For the text-containing cell, return its midpoint in [x, y] coordinate format. 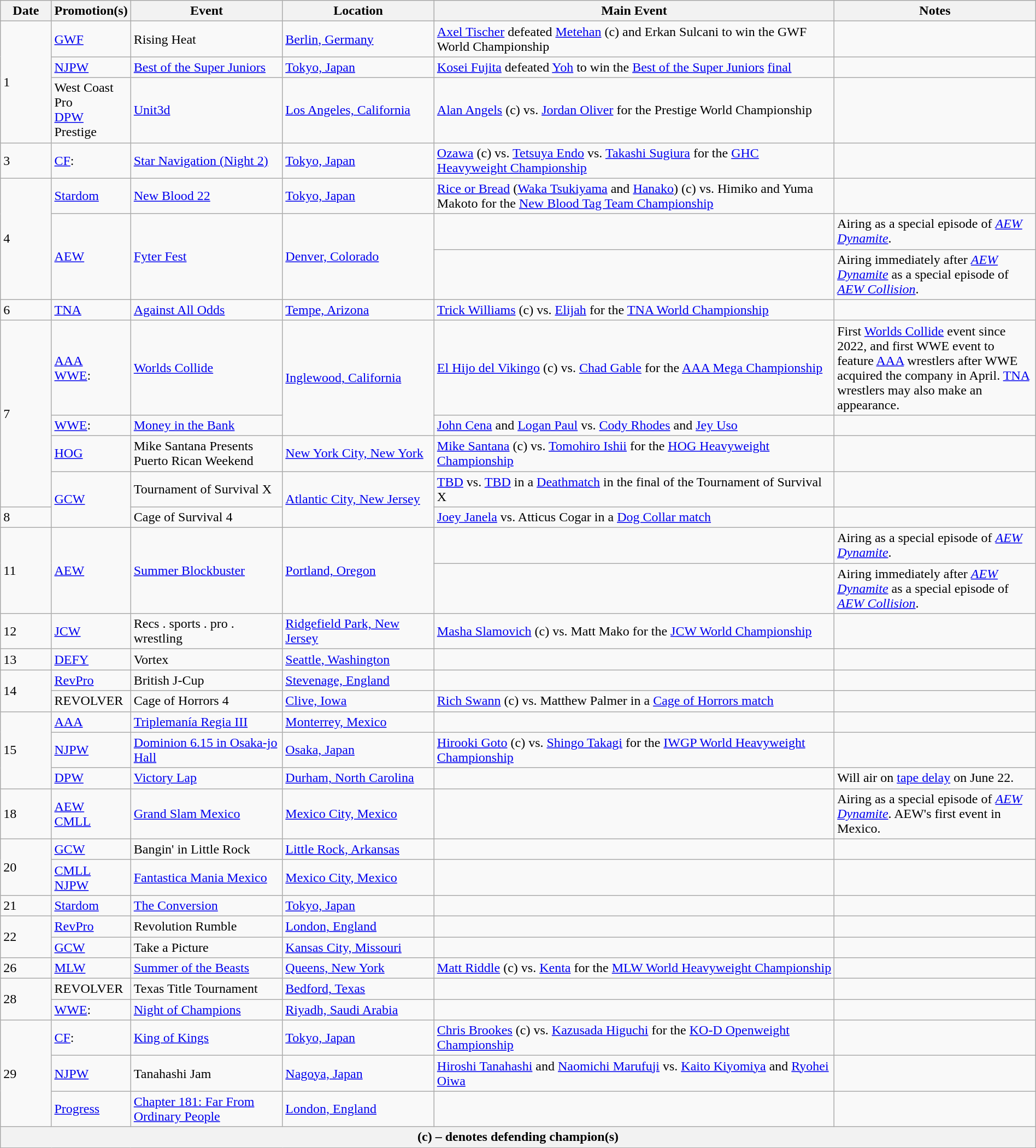
Kosei Fujita defeated Yoh to win the Best of the Super Juniors final [634, 67]
Stevenage, England [358, 680]
Vortex [207, 660]
14 [26, 691]
Axel Tischer defeated Metehan (c) and Erkan Sulcani to win the GWF World Championship [634, 39]
CMLLNJPW [91, 878]
Nagoya, Japan [358, 1073]
Mike Santana (c) vs. Tomohiro Ishii for the HOG Heavyweight Championship [634, 454]
Matt Riddle (c) vs. Kenta for the MLW World Heavyweight Championship [634, 968]
Event [207, 11]
Chapter 181: Far From Ordinary People [207, 1109]
TNA [91, 310]
Rice or Bread (Waka Tsukiyama and Hanako) (c) vs. Himiko and Yuma Makoto for the New Blood Tag Team Championship [634, 196]
British J-Cup [207, 680]
Rising Heat [207, 39]
Chris Brookes (c) vs. Kazusada Higuchi for the KO-D Openweight Championship [634, 1038]
Queens, New York [358, 968]
Notes [935, 11]
15 [26, 750]
DEFY [91, 660]
Trick Williams (c) vs. Elijah for the TNA World Championship [634, 310]
Bedford, Texas [358, 989]
Star Navigation (Night 2) [207, 161]
Tournament of Survival X [207, 488]
Ridgefield Park, New Jersey [358, 632]
Against All Odds [207, 310]
Airing as a special episode of AEW Dynamite. AEW's first event in Mexico. [935, 814]
Date [26, 11]
MLW [91, 968]
Mike Santana Presents Puerto Rican Weekend [207, 454]
DPW [91, 778]
Recs . sports . pro . wrestling [207, 632]
Seattle, Washington [358, 660]
Unit3d [207, 110]
John Cena and Logan Paul vs. Cody Rhodes and Jey Uso [634, 425]
Promotion(s) [91, 11]
Main Event [634, 11]
Cage of Horrors 4 [207, 701]
26 [26, 968]
Riyadh, Saudi Arabia [358, 1010]
Texas Title Tournament [207, 989]
8 [26, 517]
Will air on tape delay on June 22. [935, 778]
Victory Lap [207, 778]
Fyter Fest [207, 257]
20 [26, 867]
AAA [91, 722]
11 [26, 570]
12 [26, 632]
Masha Slamovich (c) vs. Matt Mako for the JCW World Championship [634, 632]
Tanahashi Jam [207, 1073]
6 [26, 310]
Summer Blockbuster [207, 570]
Tempe, Arizona [358, 310]
Little Rock, Arkansas [358, 849]
Night of Champions [207, 1010]
Rich Swann (c) vs. Matthew Palmer in a Cage of Horrors match [634, 701]
Osaka, Japan [358, 750]
Fantastica Mania Mexico [207, 878]
Atlantic City, New Jersey [358, 499]
Denver, Colorado [358, 257]
22 [26, 937]
28 [26, 999]
Summer of the Beasts [207, 968]
18 [26, 814]
Progress [91, 1109]
Los Angeles, California [358, 110]
29 [26, 1073]
JCW [91, 632]
Triplemanía Regia III [207, 722]
3 [26, 161]
Inglewood, California [358, 378]
New York City, New York [358, 454]
Berlin, Germany [358, 39]
Hiroshi Tanahashi and Naomichi Marufuji vs. Kaito Kiyomiya and Ryohei Oiwa [634, 1073]
AAAWWE: [91, 367]
HOG [91, 454]
13 [26, 660]
Cage of Survival 4 [207, 517]
Hirooki Goto (c) vs. Shingo Takagi for the IWGP World Heavyweight Championship [634, 750]
West Coast ProDPWPrestige [91, 110]
Location [358, 11]
Worlds Collide [207, 367]
Kansas City, Missouri [358, 947]
Money in the Bank [207, 425]
Clive, Iowa [358, 701]
4 [26, 239]
Best of the Super Juniors [207, 67]
New Blood 22 [207, 196]
Durham, North Carolina [358, 778]
TBD vs. TBD in a Deathmatch in the final of the Tournament of Survival X [634, 488]
7 [26, 413]
Take a Picture [207, 947]
Revolution Rumble [207, 926]
Grand Slam Mexico [207, 814]
El Hijo del Vikingo (c) vs. Chad Gable for the AAA Mega Championship [634, 367]
Ozawa (c) vs. Tetsuya Endo vs. Takashi Sugiura for the GHC Heavyweight Championship [634, 161]
(c) – denotes defending champion(s) [518, 1137]
Monterrey, Mexico [358, 722]
King of Kings [207, 1038]
1 [26, 82]
Bangin' in Little Rock [207, 849]
21 [26, 905]
Dominion 6.15 in Osaka-jo Hall [207, 750]
The Conversion [207, 905]
Alan Angels (c) vs. Jordan Oliver for the Prestige World Championship [634, 110]
GWF [91, 39]
AEWCMLL [91, 814]
Portland, Oregon [358, 570]
Joey Janela vs. Atticus Cogar in a Dog Collar match [634, 517]
